From the cell containing the given text, extract its center point as (X, Y) coordinate. 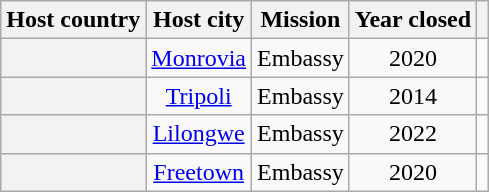
Freetown (199, 172)
Year closed (412, 20)
Host country (74, 20)
2014 (412, 96)
Tripoli (199, 96)
Monrovia (199, 58)
2022 (412, 134)
Mission (301, 20)
Host city (199, 20)
Lilongwe (199, 134)
